Provide the (X, Y) coordinate of the cell's center where the given text is located.  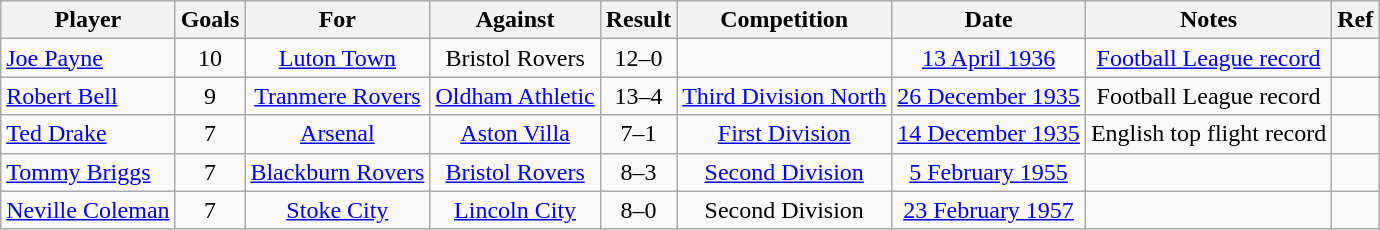
Aston Villa (515, 134)
Tommy Briggs (88, 172)
Oldham Athletic (515, 96)
23 February 1957 (989, 210)
Joe Payne (88, 58)
Result (638, 20)
For (338, 20)
12–0 (638, 58)
Notes (1208, 20)
Luton Town (338, 58)
Tranmere Rovers (338, 96)
Against (515, 20)
14 December 1935 (989, 134)
Lincoln City (515, 210)
Stoke City (338, 210)
Date (989, 20)
English top flight record (1208, 134)
26 December 1935 (989, 96)
Competition (784, 20)
13 April 1936 (989, 58)
Neville Coleman (88, 210)
8–0 (638, 210)
Blackburn Rovers (338, 172)
Player (88, 20)
Ted Drake (88, 134)
Ref (1356, 20)
Arsenal (338, 134)
Third Division North (784, 96)
First Division (784, 134)
8–3 (638, 172)
7–1 (638, 134)
5 February 1955 (989, 172)
13–4 (638, 96)
Goals (210, 20)
10 (210, 58)
9 (210, 96)
Robert Bell (88, 96)
